From the cell containing the given text, extract its center point as (X, Y) coordinate. 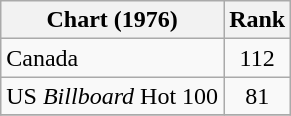
US Billboard Hot 100 (112, 96)
81 (258, 96)
Chart (1976) (112, 20)
Rank (258, 20)
112 (258, 58)
Canada (112, 58)
